Identify which cell holds the provided text, then report its (x, y) central coordinate. 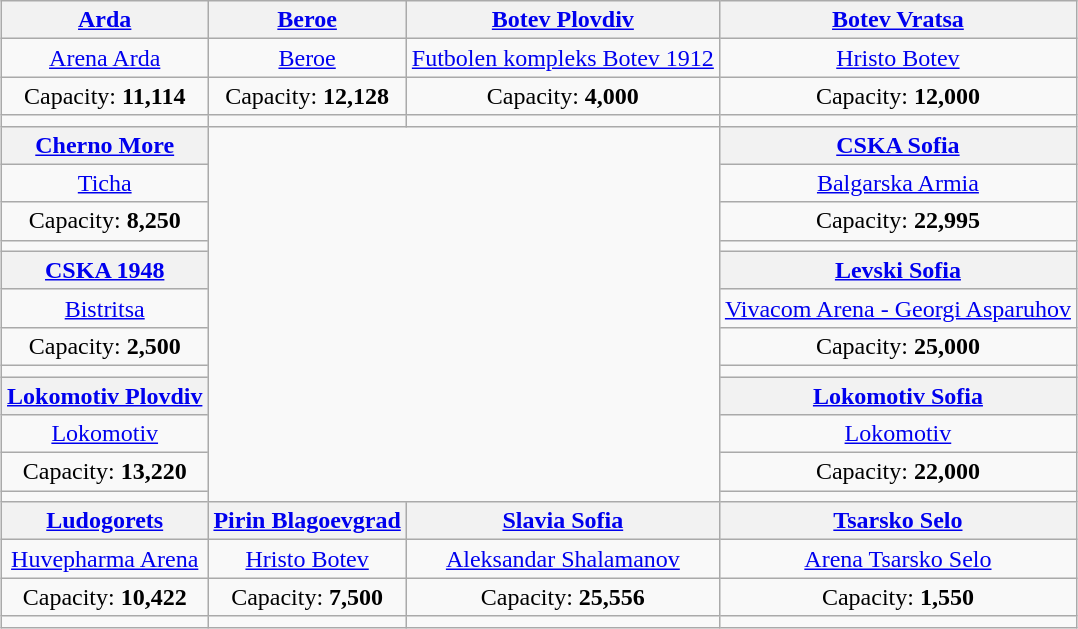
Capacity: 12,128 (307, 96)
Capacity: 10,422 (105, 597)
Balgarska Armia (898, 183)
CSKA Sofia (898, 145)
Lokomotiv Sofia (898, 395)
Capacity: 22,995 (898, 221)
Capacity: 8,250 (105, 221)
Capacity: 13,220 (105, 472)
Capacity: 25,556 (562, 597)
Slavia Sofia (562, 521)
Capacity: 7,500 (307, 597)
Ludogorets (105, 521)
Botev Vratsa (898, 20)
Cherno More (105, 145)
Huvepharma Arena (105, 559)
Capacity: 4,000 (562, 96)
Tsarsko Selo (898, 521)
Ticha (105, 183)
Bistritsa (105, 308)
Lokomotiv Plovdiv (105, 395)
Levski Sofia (898, 270)
Capacity: 2,500 (105, 346)
Aleksandar Shalamanov (562, 559)
CSKA 1948 (105, 270)
Futbolen kompleks Botev 1912 (562, 58)
Capacity: 25,000 (898, 346)
Capacity: 22,000 (898, 472)
Arda (105, 20)
Arena Arda (105, 58)
Pirin Blagoevgrad (307, 521)
Capacity: 1,550 (898, 597)
Botev Plovdiv (562, 20)
Capacity: 11,114 (105, 96)
Capacity: 12,000 (898, 96)
Arena Tsarsko Selo (898, 559)
Vivacom Arena - Georgi Asparuhov (898, 308)
